Return (x, y) of the center of cell containing provided text 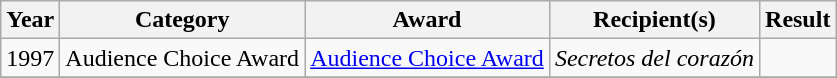
Award (428, 20)
Category (182, 20)
Year (30, 20)
Secretos del corazón (654, 58)
Recipient(s) (654, 20)
1997 (30, 58)
Result (798, 20)
